From the cell containing the given text, extract its center point as [x, y] coordinate. 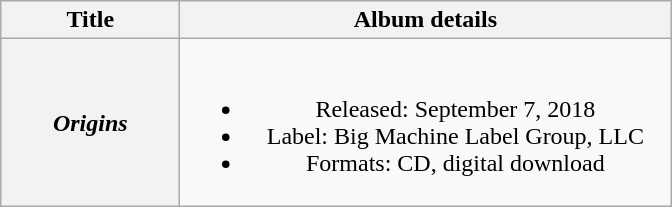
Origins [90, 122]
Released: September 7, 2018Label: Big Machine Label Group, LLCFormats: CD, digital download [426, 122]
Title [90, 20]
Album details [426, 20]
